Identify which cell holds the provided text, then report its [x, y] central coordinate. 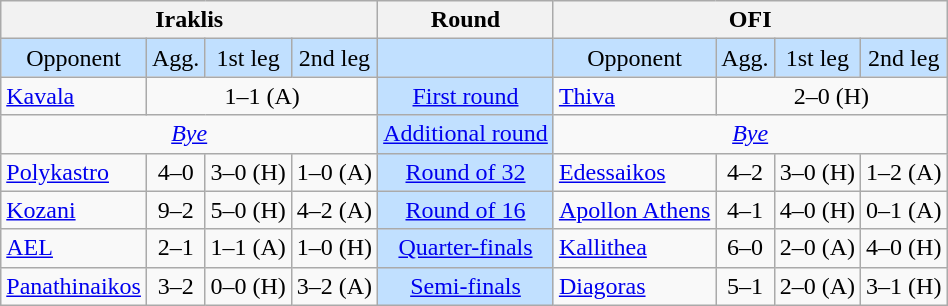
2–0 (H) [832, 96]
AEL [74, 248]
0–0 (H) [248, 286]
2–1 [175, 248]
3–1 (H) [904, 286]
4–1 [745, 210]
Semi-finals [466, 286]
9–2 [175, 210]
Round [466, 20]
Kallithea [634, 248]
Apollon Athens [634, 210]
5–1 [745, 286]
0–1 (A) [904, 210]
Additional round [466, 134]
3–2 (A) [334, 286]
Iraklis [190, 20]
3–2 [175, 286]
Quarter-finals [466, 248]
1–0 (A) [334, 172]
Kozani [74, 210]
1–0 (H) [334, 248]
1–2 (A) [904, 172]
4–2 [745, 172]
4–2 (A) [334, 210]
Panathinaikos [74, 286]
First round [466, 96]
5–0 (H) [248, 210]
Polykastro [74, 172]
Thiva [634, 96]
Round of 32 [466, 172]
6–0 [745, 248]
OFI [750, 20]
Diagoras [634, 286]
Edessaikos [634, 172]
4–0 [175, 172]
Round of 16 [466, 210]
Kavala [74, 96]
